Pinpoint the cell where the given text exists, returning its (X, Y) midpoint coordinate. 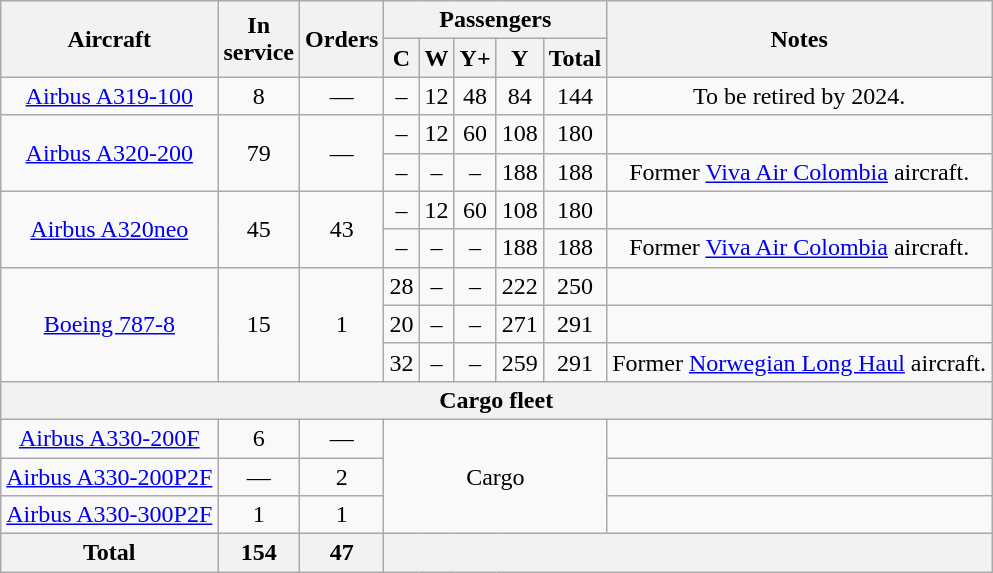
Airbus A320-200 (110, 153)
Orders (342, 39)
43 (342, 229)
15 (259, 324)
Former Norwegian Long Haul aircraft. (800, 362)
Aircraft (110, 39)
Boeing 787-8 (110, 324)
Airbus A330-300P2F (110, 515)
Cargo (496, 476)
47 (342, 553)
48 (475, 96)
271 (520, 324)
Notes (800, 39)
28 (402, 286)
250 (575, 286)
154 (259, 553)
W (436, 58)
79 (259, 153)
To be retired by 2024. (800, 96)
Y (520, 58)
8 (259, 96)
Airbus A319-100 (110, 96)
Airbus A330-200F (110, 438)
222 (520, 286)
C (402, 58)
2 (342, 477)
6 (259, 438)
Cargo fleet (496, 400)
45 (259, 229)
Airbus A320neo (110, 229)
144 (575, 96)
84 (520, 96)
Airbus A330-200P2F (110, 477)
20 (402, 324)
259 (520, 362)
32 (402, 362)
Passengers (496, 20)
Y+ (475, 58)
In service (259, 39)
